Search for the cell housing the specified text and yield its (x, y) center coordinate. 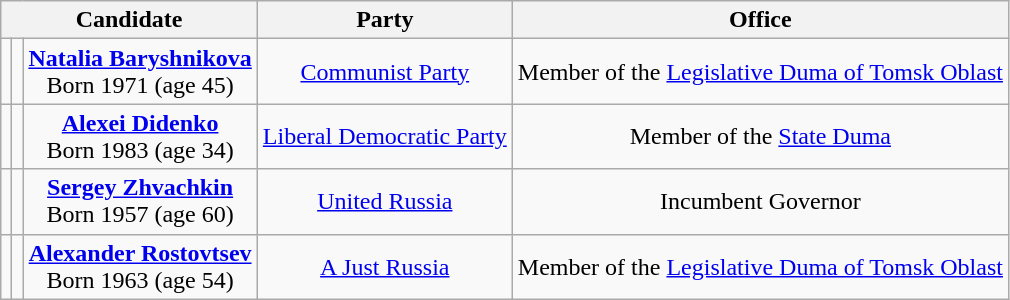
Office (760, 20)
Liberal Democratic Party (384, 136)
Alexander RostovtsevBorn 1963 (age 54) (140, 266)
Communist Party (384, 72)
United Russia (384, 202)
Natalia BaryshnikovaBorn 1971 (age 45) (140, 72)
Incumbent Governor (760, 202)
A Just Russia (384, 266)
Sergey ZhvachkinBorn 1957 (age 60) (140, 202)
Alexei DidenkoBorn 1983 (age 34) (140, 136)
Party (384, 20)
Member of the State Duma (760, 136)
Candidate (130, 20)
